Provide the [x, y] coordinate of the cell's center where the given text is located.  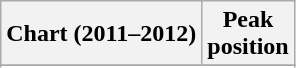
Chart (2011–2012) [102, 34]
Peakposition [248, 34]
